Find where the given text appears and provide that cell's center as (X, Y) coordinate. 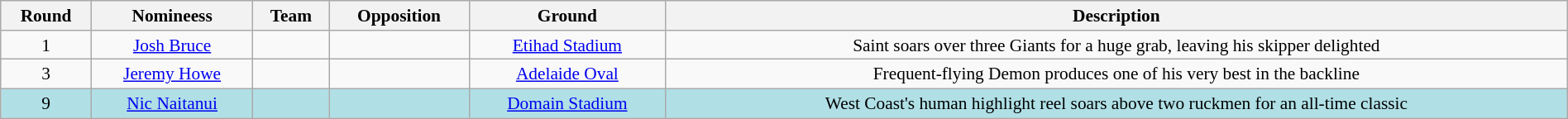
Description (1116, 16)
Etihad Stadium (567, 45)
Round (46, 16)
Nic Naitanui (172, 104)
1 (46, 45)
Jeremy Howe (172, 74)
Adelaide Oval (567, 74)
Nomineess (172, 16)
Josh Bruce (172, 45)
3 (46, 74)
9 (46, 104)
Team (291, 16)
West Coast's human highlight reel soars above two ruckmen for an all-time classic (1116, 104)
Frequent-flying Demon produces one of his very best in the backline (1116, 74)
Saint soars over three Giants for a huge grab, leaving his skipper delighted (1116, 45)
Domain Stadium (567, 104)
Ground (567, 16)
Opposition (399, 16)
